Identify which cell holds the provided text, then report its (X, Y) central coordinate. 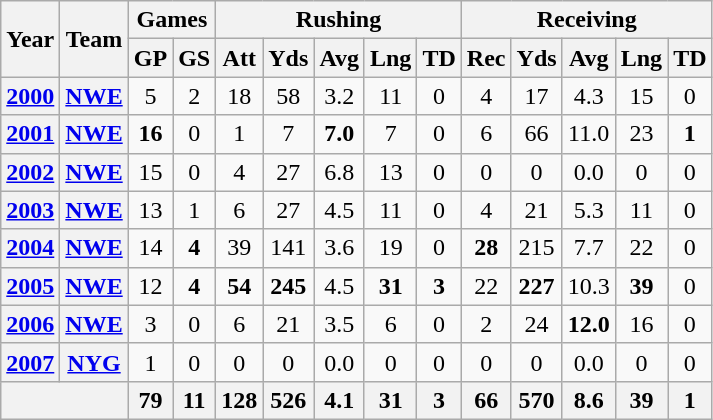
12.0 (588, 324)
2000 (30, 96)
128 (240, 400)
141 (288, 248)
6.8 (340, 172)
7.7 (588, 248)
58 (288, 96)
4.1 (340, 400)
2005 (30, 286)
Receiving (586, 20)
3.5 (340, 324)
2004 (30, 248)
2002 (30, 172)
Att (240, 58)
2007 (30, 362)
526 (288, 400)
5 (150, 96)
11.0 (588, 134)
12 (150, 286)
2006 (30, 324)
54 (240, 286)
Team (94, 39)
GS (194, 58)
10.3 (588, 286)
Rec (486, 58)
7.0 (340, 134)
5.3 (588, 210)
23 (641, 134)
245 (288, 286)
24 (536, 324)
3.2 (340, 96)
79 (150, 400)
227 (536, 286)
Year (30, 39)
14 (150, 248)
18 (240, 96)
28 (486, 248)
3.6 (340, 248)
NYG (94, 362)
215 (536, 248)
8.6 (588, 400)
17 (536, 96)
2001 (30, 134)
19 (390, 248)
GP (150, 58)
Rushing (339, 20)
Games (172, 20)
2003 (30, 210)
4.3 (588, 96)
570 (536, 400)
